Detect which cell encompasses the target text, then output its [X, Y] center coordinate. 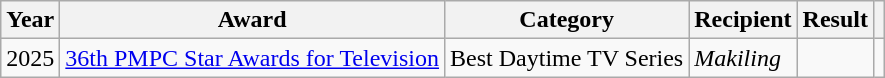
Category [567, 20]
Makiling [743, 58]
Best Daytime TV Series [567, 58]
Award [252, 20]
Year [30, 20]
Recipient [743, 20]
Result [835, 20]
36th PMPC Star Awards for Television [252, 58]
2025 [30, 58]
